Search for the cell housing the specified text and yield its [X, Y] center coordinate. 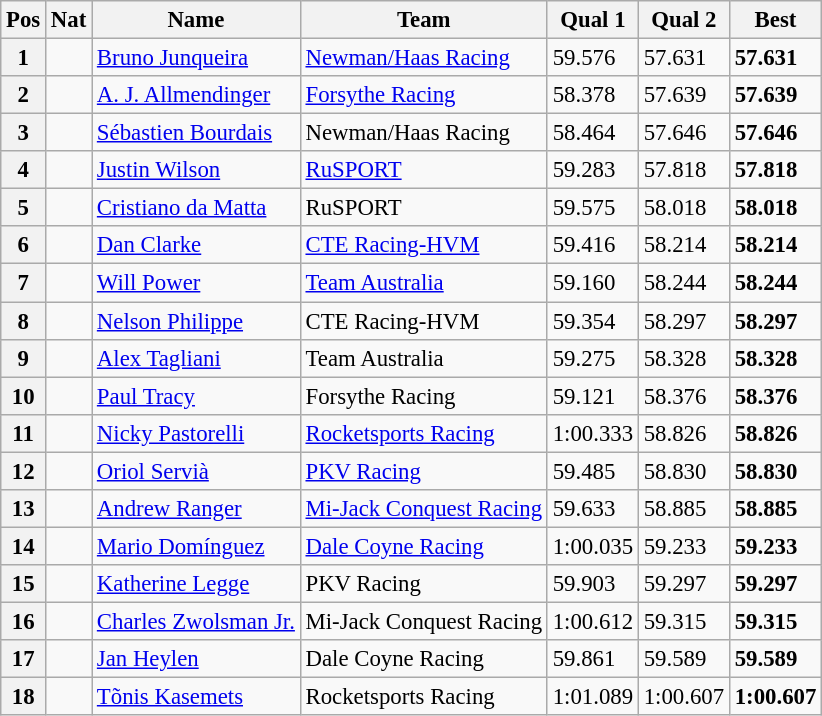
Charles Zwolsman Jr. [196, 621]
Tõnis Kasemets [196, 697]
16 [24, 621]
Dan Clarke [196, 245]
59.575 [592, 208]
59.485 [592, 471]
Jan Heylen [196, 659]
12 [24, 471]
59.160 [592, 283]
15 [24, 584]
Alex Tagliani [196, 358]
Qual 2 [684, 20]
5 [24, 208]
14 [24, 546]
Andrew Ranger [196, 509]
Katherine Legge [196, 584]
4 [24, 170]
6 [24, 245]
1:00.612 [592, 621]
10 [24, 396]
59.903 [592, 584]
11 [24, 433]
Nat [69, 20]
A. J. Allmendinger [196, 95]
59.275 [592, 358]
1:01.089 [592, 697]
7 [24, 283]
59.416 [592, 245]
1 [24, 58]
Sébastien Bourdais [196, 133]
59.354 [592, 321]
Justin Wilson [196, 170]
Mario Domínguez [196, 546]
59.861 [592, 659]
13 [24, 509]
59.121 [592, 396]
Bruno Junqueira [196, 58]
Will Power [196, 283]
Nicky Pastorelli [196, 433]
59.576 [592, 58]
1:00.333 [592, 433]
3 [24, 133]
Nelson Philippe [196, 321]
Name [196, 20]
Oriol Servià [196, 471]
Team [424, 20]
58.378 [592, 95]
8 [24, 321]
58.464 [592, 133]
Pos [24, 20]
1:00.035 [592, 546]
18 [24, 697]
17 [24, 659]
Cristiano da Matta [196, 208]
Best [775, 20]
Paul Tracy [196, 396]
Qual 1 [592, 20]
9 [24, 358]
59.633 [592, 509]
59.283 [592, 170]
2 [24, 95]
